Extract the (x, y) coordinate from the center of the cell holding the provided text.  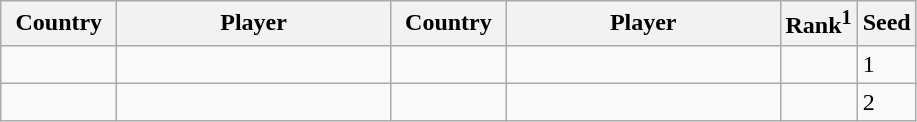
Rank1 (818, 24)
1 (886, 64)
Seed (886, 24)
2 (886, 102)
